Search for the cell housing the specified text and yield its (x, y) center coordinate. 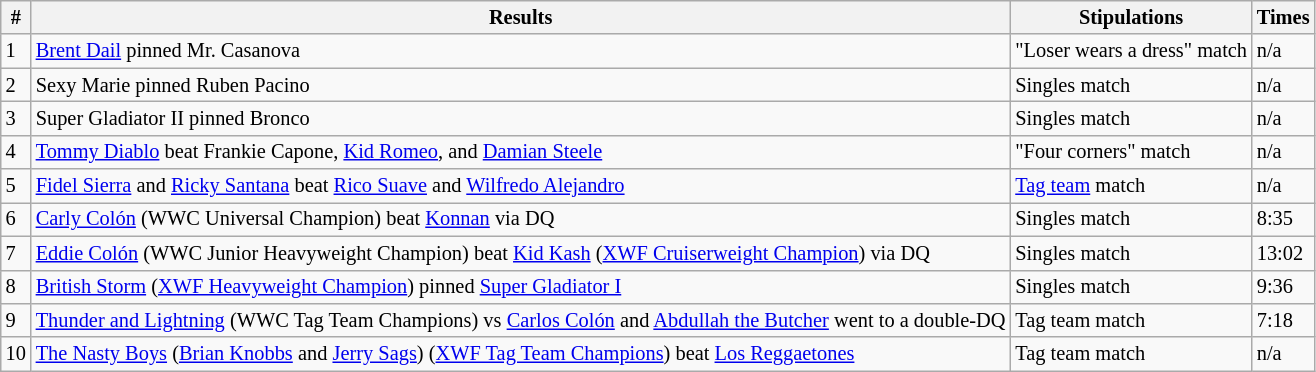
Times (1284, 17)
Super Gladiator II pinned Bronco (521, 118)
"Loser wears a dress" match (1130, 51)
7 (16, 253)
6 (16, 219)
1 (16, 51)
3 (16, 118)
4 (16, 152)
2 (16, 85)
The Nasty Boys (Brian Knobbs and Jerry Sags) (XWF Tag Team Champions) beat Los Reggaetones (521, 354)
10 (16, 354)
British Storm (XWF Heavyweight Champion) pinned Super Gladiator I (521, 287)
7:18 (1284, 320)
Brent Dail pinned Mr. Casanova (521, 51)
8:35 (1284, 219)
8 (16, 287)
Results (521, 17)
Stipulations (1130, 17)
Thunder and Lightning (WWC Tag Team Champions) vs Carlos Colón and Abdullah the Butcher went to a double-DQ (521, 320)
Carly Colón (WWC Universal Champion) beat Konnan via DQ (521, 219)
5 (16, 186)
Sexy Marie pinned Ruben Pacino (521, 85)
9 (16, 320)
Eddie Colón (WWC Junior Heavyweight Champion) beat Kid Kash (XWF Cruiserweight Champion) via DQ (521, 253)
Tommy Diablo beat Frankie Capone, Kid Romeo, and Damian Steele (521, 152)
9:36 (1284, 287)
Fidel Sierra and Ricky Santana beat Rico Suave and Wilfredo Alejandro (521, 186)
"Four corners" match (1130, 152)
# (16, 17)
13:02 (1284, 253)
